Locate the cell with the specified text and output its [X, Y] center coordinate. 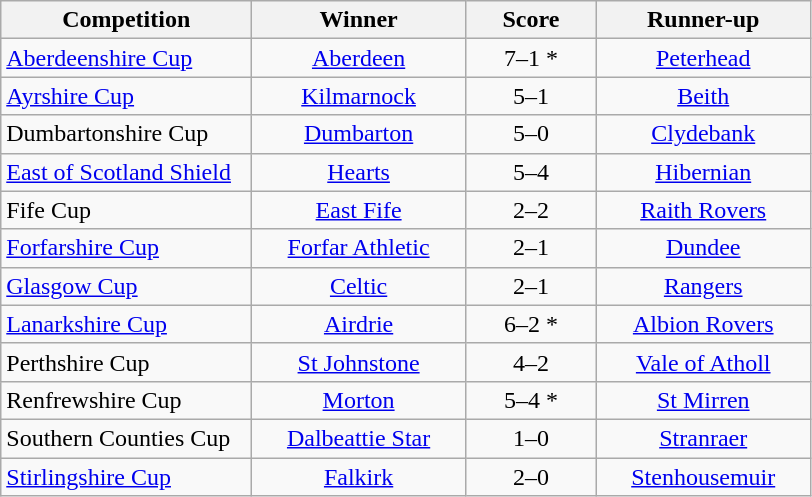
Ayrshire Cup [126, 96]
Vale of Atholl [703, 362]
Glasgow Cup [126, 286]
East Fife [359, 210]
Runner-up [703, 20]
Aberdeenshire Cup [126, 58]
Dumbartonshire Cup [126, 134]
Falkirk [359, 477]
6–2 * [530, 324]
Clydebank [703, 134]
Stenhousemuir [703, 477]
East of Scotland Shield [126, 172]
Peterhead [703, 58]
2–0 [530, 477]
5–0 [530, 134]
Albion Rovers [703, 324]
Hibernian [703, 172]
5–1 [530, 96]
Perthshire Cup [126, 362]
Dalbeattie Star [359, 438]
Fife Cup [126, 210]
Stranraer [703, 438]
Southern Counties Cup [126, 438]
St Mirren [703, 400]
Dundee [703, 248]
Winner [359, 20]
Beith [703, 96]
Forfarshire Cup [126, 248]
2–2 [530, 210]
7–1 * [530, 58]
Rangers [703, 286]
Competition [126, 20]
Lanarkshire Cup [126, 324]
Stirlingshire Cup [126, 477]
Kilmarnock [359, 96]
Hearts [359, 172]
Aberdeen [359, 58]
Morton [359, 400]
4–2 [530, 362]
Dumbarton [359, 134]
Airdrie [359, 324]
Celtic [359, 286]
Forfar Athletic [359, 248]
5–4 [530, 172]
Renfrewshire Cup [126, 400]
5–4 * [530, 400]
1–0 [530, 438]
Raith Rovers [703, 210]
St Johnstone [359, 362]
Score [530, 20]
